Return the [X, Y] coordinate for the center point of the cell that contains the specified text.  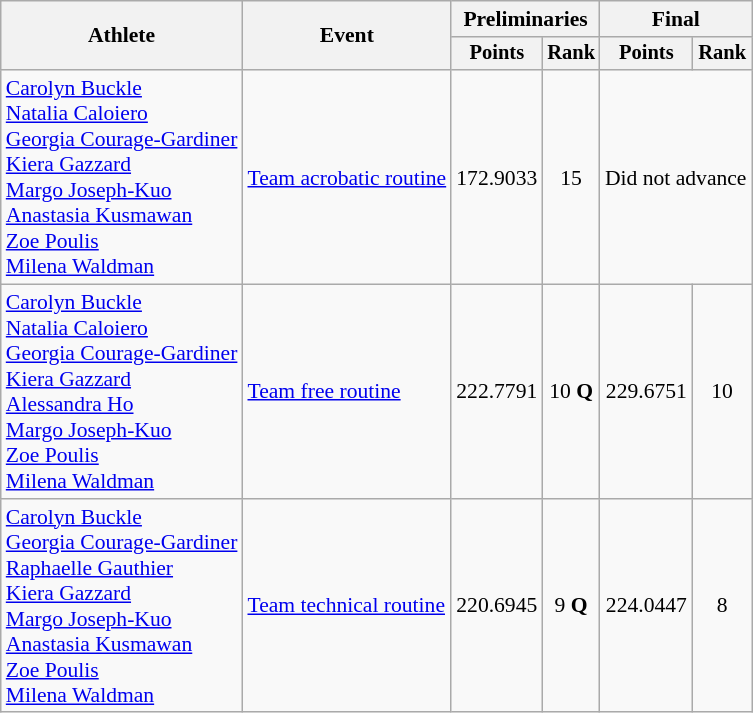
9 Q [571, 606]
Team free routine [346, 392]
10 [722, 392]
Team technical routine [346, 606]
15 [571, 177]
229.6751 [646, 392]
222.7791 [496, 392]
Athlete [122, 36]
Carolyn BuckleNatalia CaloieroGeorgia Courage-GardinerKiera GazzardMargo Joseph-KuoAnastasia KusmawanZoe PoulisMilena Waldman [122, 177]
10 Q [571, 392]
Final [676, 19]
Event [346, 36]
Carolyn BuckleNatalia Caloiero Georgia Courage-Gardiner Kiera Gazzard Alessandra Ho Margo Joseph-KuoZoe PoulisMilena Waldman [122, 392]
Team acrobatic routine [346, 177]
Preliminaries [526, 19]
224.0447 [646, 606]
220.6945 [496, 606]
Carolyn BuckleGeorgia Courage-Gardiner Raphaelle Gauthier Kiera Gazzard Margo Joseph-KuoAnastasia KusmawanZoe PoulisMilena Waldman [122, 606]
8 [722, 606]
Did not advance [676, 177]
172.9033 [496, 177]
